Return the [X, Y] coordinate for the center point of the cell that contains the specified text.  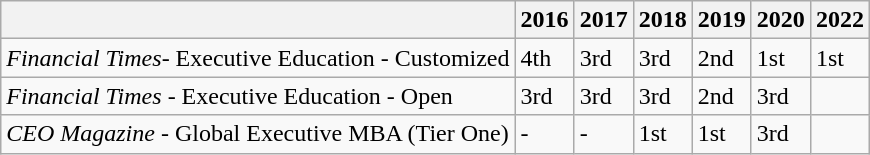
CEO Magazine - Global Executive MBA (Tier One) [258, 134]
2016 [544, 20]
2018 [662, 20]
4th [544, 58]
Financial Times- Executive Education - Customized [258, 58]
2019 [722, 20]
2020 [780, 20]
2022 [840, 20]
2017 [604, 20]
Financial Times - Executive Education - Open [258, 96]
